Find where the given text appears and provide that cell's center as (x, y) coordinate. 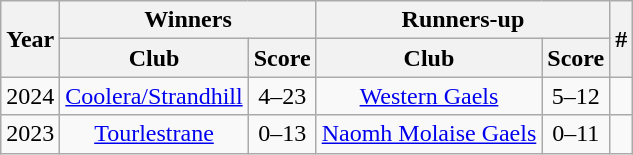
0–13 (282, 134)
4–23 (282, 96)
Coolera/Strandhill (154, 96)
Year (30, 39)
5–12 (576, 96)
Western Gaels (429, 96)
2024 (30, 96)
2023 (30, 134)
Naomh Molaise Gaels (429, 134)
Tourlestrane (154, 134)
Runners-up (463, 20)
# (622, 39)
0–11 (576, 134)
Winners (188, 20)
